Capture the cell that displays the provided text and extract its (X, Y) central coordinate. 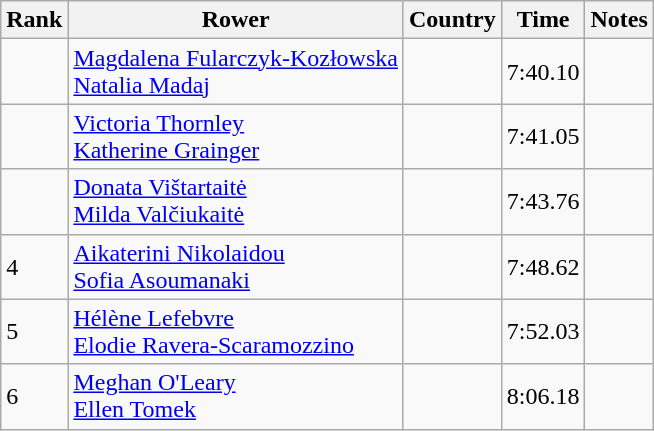
7:43.76 (543, 202)
Rank (34, 20)
Country (452, 20)
Aikaterini NikolaidouSofia Asoumanaki (236, 266)
7:48.62 (543, 266)
5 (34, 332)
Time (543, 20)
7:40.10 (543, 72)
6 (34, 396)
Notes (619, 20)
Rower (236, 20)
Donata VištartaitėMilda Valčiukaitė (236, 202)
7:41.05 (543, 136)
Victoria ThornleyKatherine Grainger (236, 136)
7:52.03 (543, 332)
Magdalena Fularczyk-KozłowskaNatalia Madaj (236, 72)
Hélène LefebvreElodie Ravera-Scaramozzino (236, 332)
4 (34, 266)
8:06.18 (543, 396)
Meghan O'LearyEllen Tomek (236, 396)
